Find where the given text appears and provide that cell's center as [X, Y] coordinate. 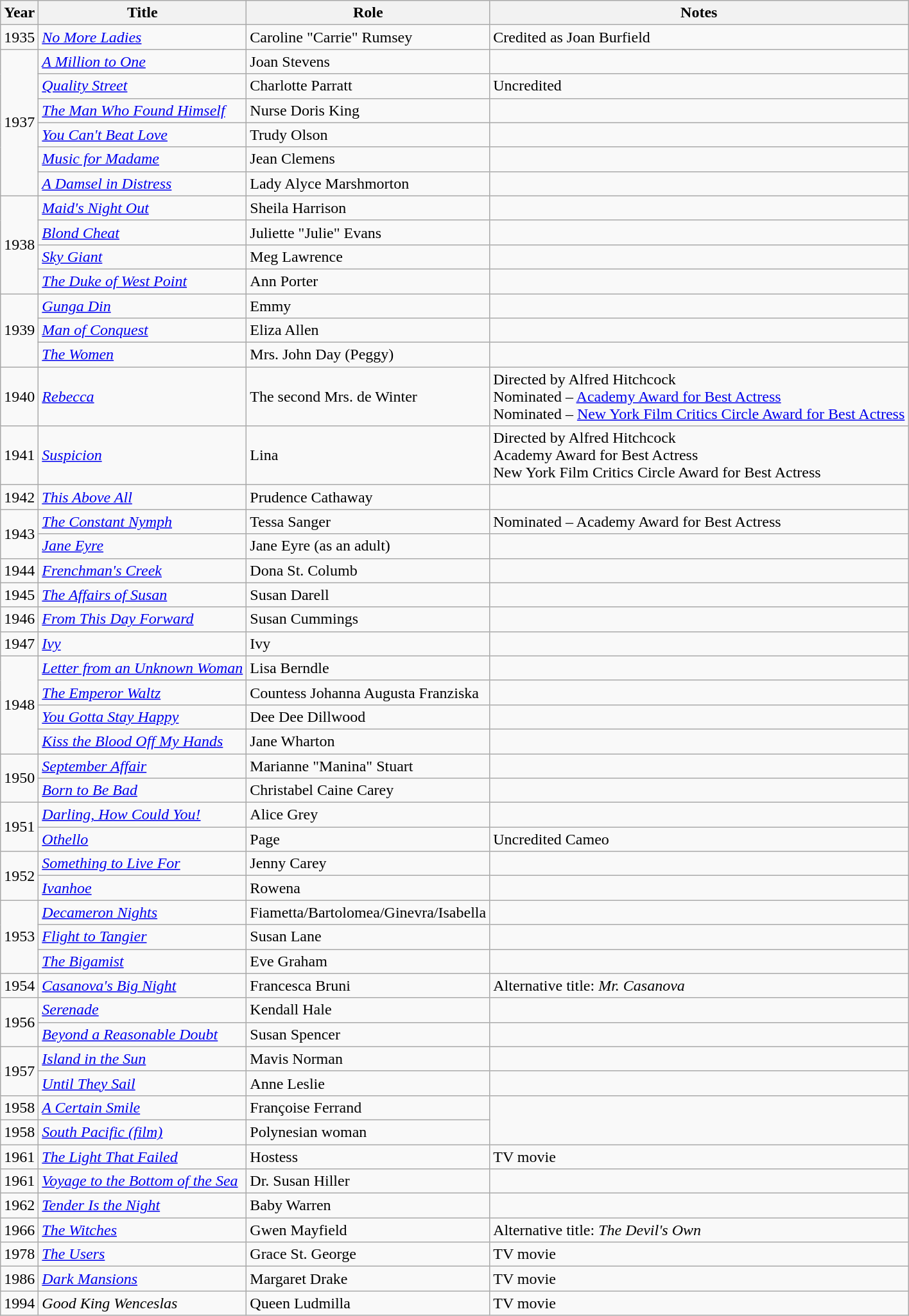
The Emperor Waltz [143, 692]
Rebecca [143, 397]
Darling, How Could You! [143, 815]
The Witches [143, 1230]
1951 [19, 827]
Directed by Alfred HitchcockAcademy Award for Best ActressNew York Film Critics Circle Award for Best Actress [699, 456]
Casanova's Big Night [143, 986]
Credited as Joan Burfield [699, 37]
1947 [19, 644]
Queen Ludmilla [368, 1303]
Othello [143, 839]
Page [368, 839]
Voyage to the Bottom of the Sea [143, 1181]
1945 [19, 595]
Mavis Norman [368, 1059]
Joan Stevens [368, 62]
The Duke of West Point [143, 281]
Ann Porter [368, 281]
Marianne "Manina" Stuart [368, 765]
The Users [143, 1254]
1946 [19, 619]
1956 [19, 1022]
Jane Wharton [368, 741]
Fiametta/Bartolomea/Ginevra/Isabella [368, 912]
Lisa Berndle [368, 668]
1935 [19, 37]
Gwen Mayfield [368, 1230]
Hostess [368, 1157]
Ivanhoe [143, 888]
Sky Giant [143, 257]
1941 [19, 456]
No More Ladies [143, 37]
1948 [19, 705]
Grace St. George [368, 1254]
Blond Cheat [143, 232]
Susan Darell [368, 595]
From This Day Forward [143, 619]
1939 [19, 330]
Suspicion [143, 456]
Flight to Tangier [143, 937]
The Affairs of Susan [143, 595]
Notes [699, 13]
The second Mrs. de Winter [368, 397]
Directed by Alfred HitchcockNominated – Academy Award for Best ActressNominated – New York Film Critics Circle Award for Best Actress [699, 397]
Maid's Night Out [143, 208]
Lady Alyce Marshmorton [368, 184]
You Can't Beat Love [143, 135]
Baby Warren [368, 1206]
Emmy [368, 306]
Frenchman's Creek [143, 570]
1957 [19, 1071]
Role [368, 13]
1952 [19, 876]
Alice Grey [368, 815]
Jane Eyre (as an adult) [368, 546]
1953 [19, 937]
1942 [19, 497]
Uncredited Cameo [699, 839]
1944 [19, 570]
Alternative title: The Devil's Own [699, 1230]
1937 [19, 123]
Juliette "Julie" Evans [368, 232]
Decameron Nights [143, 912]
Serenade [143, 1010]
This Above All [143, 497]
Nominated – Academy Award for Best Actress [699, 522]
The Women [143, 355]
Susan Cummings [368, 619]
A Certain Smile [143, 1107]
1962 [19, 1206]
Quality Street [143, 86]
Margaret Drake [368, 1279]
The Constant Nymph [143, 522]
Jenny Carey [368, 864]
Dark Mansions [143, 1279]
Charlotte Parratt [368, 86]
Uncredited [699, 86]
1943 [19, 534]
Mrs. John Day (Peggy) [368, 355]
Meg Lawrence [368, 257]
Nurse Doris King [368, 110]
The Man Who Found Himself [143, 110]
Something to Live For [143, 864]
Christabel Caine Carey [368, 790]
Susan Spencer [368, 1034]
Polynesian woman [368, 1132]
Alternative title: Mr. Casanova [699, 986]
1966 [19, 1230]
Kendall Hale [368, 1010]
1938 [19, 244]
Dee Dee Dillwood [368, 717]
A Million to One [143, 62]
Caroline "Carrie" Rumsey [368, 37]
Kiss the Blood Off My Hands [143, 741]
Good King Wenceslas [143, 1303]
Eliza Allen [368, 330]
Francesca Bruni [368, 986]
The Light That Failed [143, 1157]
1940 [19, 397]
Tessa Sanger [368, 522]
Countess Johanna Augusta Franziska [368, 692]
The Bigamist [143, 961]
1950 [19, 778]
1978 [19, 1254]
Tender Is the Night [143, 1206]
September Affair [143, 765]
Eve Graham [368, 961]
Letter from an Unknown Woman [143, 668]
Rowena [368, 888]
Man of Conquest [143, 330]
1954 [19, 986]
Susan Lane [368, 937]
Born to Be Bad [143, 790]
Island in the Sun [143, 1059]
South Pacific (film) [143, 1132]
Music for Madame [143, 159]
1994 [19, 1303]
Title [143, 13]
Jean Clemens [368, 159]
Prudence Cathaway [368, 497]
A Damsel in Distress [143, 184]
Gunga Din [143, 306]
1986 [19, 1279]
Françoise Ferrand [368, 1107]
Lina [368, 456]
Dr. Susan Hiller [368, 1181]
Dona St. Columb [368, 570]
Jane Eyre [143, 546]
You Gotta Stay Happy [143, 717]
Year [19, 13]
Beyond a Reasonable Doubt [143, 1034]
Until They Sail [143, 1083]
Trudy Olson [368, 135]
Anne Leslie [368, 1083]
Sheila Harrison [368, 208]
